Pinpoint the cell where the given text exists, returning its (x, y) midpoint coordinate. 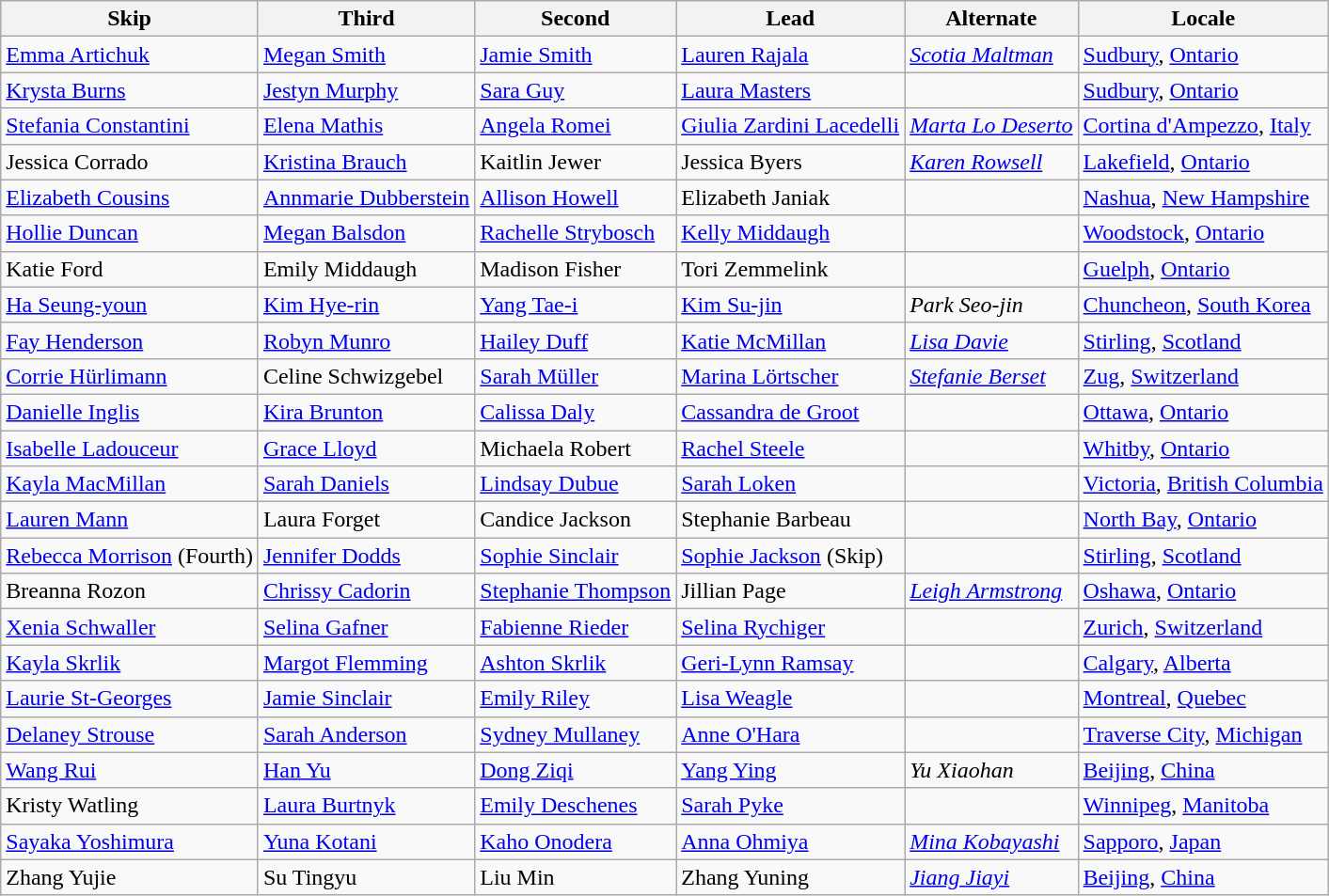
Sara Guy (576, 90)
Sarah Müller (576, 376)
Cassandra de Groot (790, 412)
Anna Ohmiya (790, 841)
Madison Fisher (576, 269)
Kim Su-jin (790, 305)
Guelph, Ontario (1203, 269)
Park Seo-jin (991, 305)
Danielle Inglis (130, 412)
Hailey Duff (576, 340)
Victoria, British Columbia (1203, 484)
Yu Xiaohan (991, 770)
Stefanie Berset (991, 376)
Mina Kobayashi (991, 841)
Megan Smith (366, 55)
Isabelle Ladouceur (130, 448)
Yang Tae-i (576, 305)
Emma Artichuk (130, 55)
Yang Ying (790, 770)
Lisa Davie (991, 340)
Sarah Pyke (790, 806)
Lakefield, Ontario (1203, 162)
Angela Romei (576, 126)
North Bay, Ontario (1203, 520)
Jamie Smith (576, 55)
Cortina d'Ampezzo, Italy (1203, 126)
Megan Balsdon (366, 233)
Alternate (991, 19)
Allison Howell (576, 197)
Ha Seung-youn (130, 305)
Kaho Onodera (576, 841)
Kristy Watling (130, 806)
Margot Flemming (366, 663)
Leigh Armstrong (991, 591)
Anne O'Hara (790, 734)
Woodstock, Ontario (1203, 233)
Annmarie Dubberstein (366, 197)
Corrie Hürlimann (130, 376)
Emily Deschenes (576, 806)
Zhang Yujie (130, 877)
Lindsay Dubue (576, 484)
Sophie Jackson (Skip) (790, 556)
Emily Riley (576, 699)
Traverse City, Michigan (1203, 734)
Oshawa, Ontario (1203, 591)
Emily Middaugh (366, 269)
Candice Jackson (576, 520)
Locale (1203, 19)
Katie Ford (130, 269)
Zug, Switzerland (1203, 376)
Skip (130, 19)
Chuncheon, South Korea (1203, 305)
Han Yu (366, 770)
Scotia Maltman (991, 55)
Stephanie Thompson (576, 591)
Elena Mathis (366, 126)
Kaitlin Jewer (576, 162)
Laurie St-Georges (130, 699)
Winnipeg, Manitoba (1203, 806)
Grace Lloyd (366, 448)
Xenia Schwaller (130, 627)
Lauren Rajala (790, 55)
Liu Min (576, 877)
Delaney Strouse (130, 734)
Montreal, Quebec (1203, 699)
Calissa Daly (576, 412)
Whitby, Ontario (1203, 448)
Marina Lörtscher (790, 376)
Ottawa, Ontario (1203, 412)
Katie McMillan (790, 340)
Rebecca Morrison (Fourth) (130, 556)
Kim Hye-rin (366, 305)
Wang Rui (130, 770)
Jennifer Dodds (366, 556)
Robyn Munro (366, 340)
Lisa Weagle (790, 699)
Dong Ziqi (576, 770)
Chrissy Cadorin (366, 591)
Kayla MacMillan (130, 484)
Jillian Page (790, 591)
Krysta Burns (130, 90)
Sapporo, Japan (1203, 841)
Kira Brunton (366, 412)
Rachel Steele (790, 448)
Elizabeth Janiak (790, 197)
Rachelle Strybosch (576, 233)
Laura Forget (366, 520)
Michaela Robert (576, 448)
Celine Schwizgebel (366, 376)
Marta Lo Deserto (991, 126)
Kelly Middaugh (790, 233)
Jessica Corrado (130, 162)
Kristina Brauch (366, 162)
Calgary, Alberta (1203, 663)
Lead (790, 19)
Jamie Sinclair (366, 699)
Stephanie Barbeau (790, 520)
Fabienne Rieder (576, 627)
Zhang Yuning (790, 877)
Zurich, Switzerland (1203, 627)
Sarah Anderson (366, 734)
Elizabeth Cousins (130, 197)
Second (576, 19)
Yuna Kotani (366, 841)
Laura Masters (790, 90)
Kayla Skrlik (130, 663)
Sarah Daniels (366, 484)
Nashua, New Hampshire (1203, 197)
Laura Burtnyk (366, 806)
Third (366, 19)
Selina Rychiger (790, 627)
Stefania Constantini (130, 126)
Karen Rowsell (991, 162)
Su Tingyu (366, 877)
Giulia Zardini Lacedelli (790, 126)
Breanna Rozon (130, 591)
Ashton Skrlik (576, 663)
Fay Henderson (130, 340)
Jessica Byers (790, 162)
Jestyn Murphy (366, 90)
Tori Zemmelink (790, 269)
Sophie Sinclair (576, 556)
Jiang Jiayi (991, 877)
Lauren Mann (130, 520)
Selina Gafner (366, 627)
Sayaka Yoshimura (130, 841)
Sarah Loken (790, 484)
Geri-Lynn Ramsay (790, 663)
Hollie Duncan (130, 233)
Sydney Mullaney (576, 734)
